Scan for the cell matching the given text and deliver its (x, y) coordinate at center. 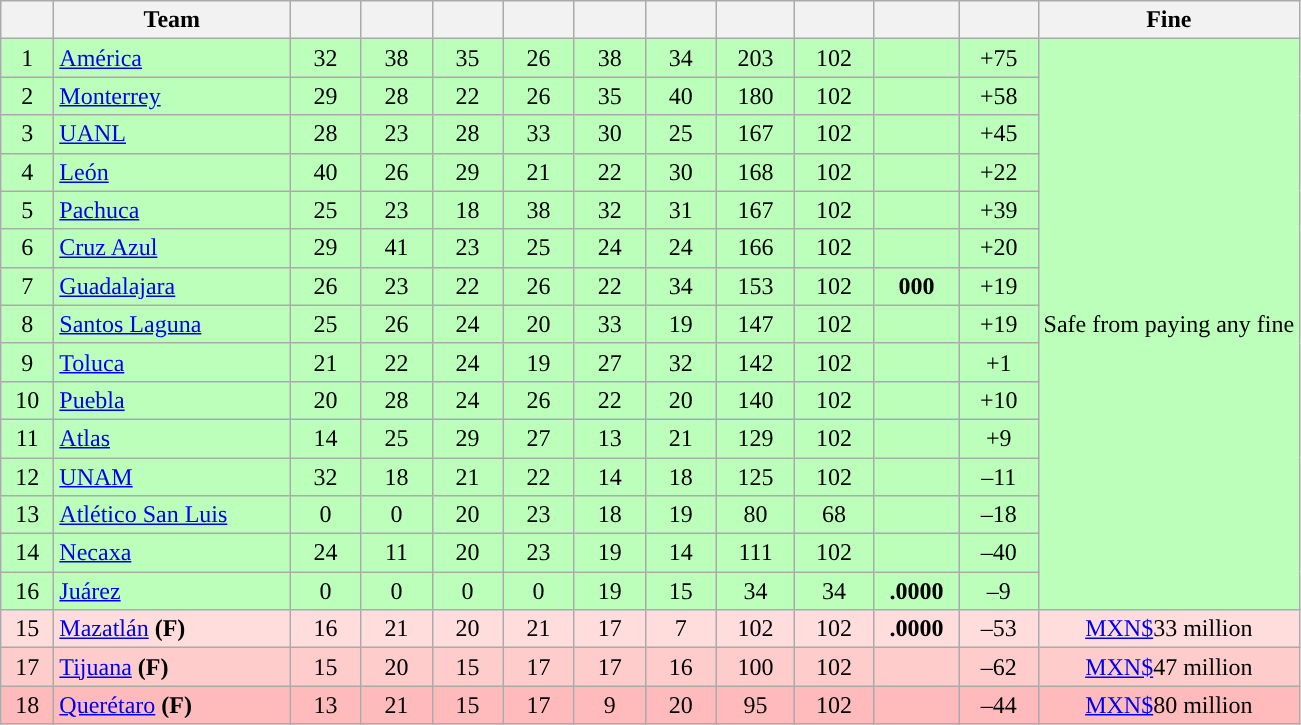
Mazatlán (F) (172, 629)
6 (28, 248)
168 (756, 172)
111 (756, 553)
203 (756, 58)
153 (756, 286)
Safe from paying any fine (1169, 324)
León (172, 172)
Necaxa (172, 553)
Monterrey (172, 96)
MXN$80 million (1169, 705)
–62 (998, 667)
+45 (998, 134)
129 (756, 438)
10 (28, 400)
Cruz Azul (172, 248)
100 (756, 667)
MXN$33 million (1169, 629)
3 (28, 134)
8 (28, 324)
UNAM (172, 477)
+20 (998, 248)
5 (28, 210)
Guadalajara (172, 286)
Juárez (172, 591)
+39 (998, 210)
–18 (998, 515)
68 (834, 515)
1 (28, 58)
+9 (998, 438)
Santos Laguna (172, 324)
+75 (998, 58)
12 (28, 477)
180 (756, 96)
Fine (1169, 20)
+10 (998, 400)
América (172, 58)
41 (396, 248)
–53 (998, 629)
Toluca (172, 362)
–40 (998, 553)
–11 (998, 477)
+22 (998, 172)
+1 (998, 362)
142 (756, 362)
Puebla (172, 400)
95 (756, 705)
4 (28, 172)
+58 (998, 96)
31 (680, 210)
2 (28, 96)
Querétaro (F) (172, 705)
80 (756, 515)
UANL (172, 134)
Atlético San Luis (172, 515)
125 (756, 477)
Pachuca (172, 210)
147 (756, 324)
–9 (998, 591)
166 (756, 248)
MXN$47 million (1169, 667)
140 (756, 400)
–44 (998, 705)
Team (172, 20)
Atlas (172, 438)
000 (916, 286)
Tijuana (F) (172, 667)
